Return (X, Y) of the center of cell containing provided text 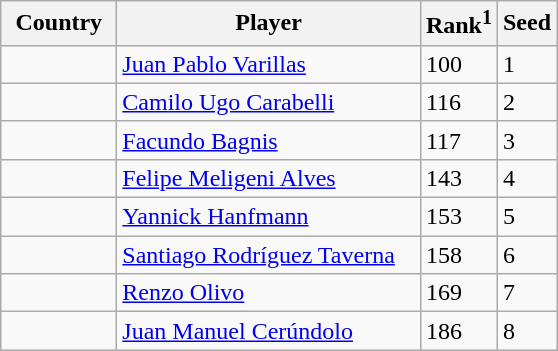
1 (526, 64)
Facundo Bagnis (269, 140)
Player (269, 24)
143 (458, 178)
153 (458, 217)
Felipe Meligeni Alves (269, 178)
Camilo Ugo Carabelli (269, 102)
Juan Manuel Cerúndolo (269, 331)
2 (526, 102)
7 (526, 293)
3 (526, 140)
4 (526, 178)
117 (458, 140)
Country (59, 24)
8 (526, 331)
Seed (526, 24)
6 (526, 255)
158 (458, 255)
5 (526, 217)
116 (458, 102)
169 (458, 293)
Juan Pablo Varillas (269, 64)
Renzo Olivo (269, 293)
Santiago Rodríguez Taverna (269, 255)
Yannick Hanfmann (269, 217)
186 (458, 331)
100 (458, 64)
Rank1 (458, 24)
